Detect which cell encompasses the target text, then output its [X, Y] center coordinate. 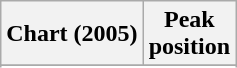
Chart (2005) [72, 34]
Peakposition [189, 34]
